Capture the cell that displays the provided text and extract its [X, Y] central coordinate. 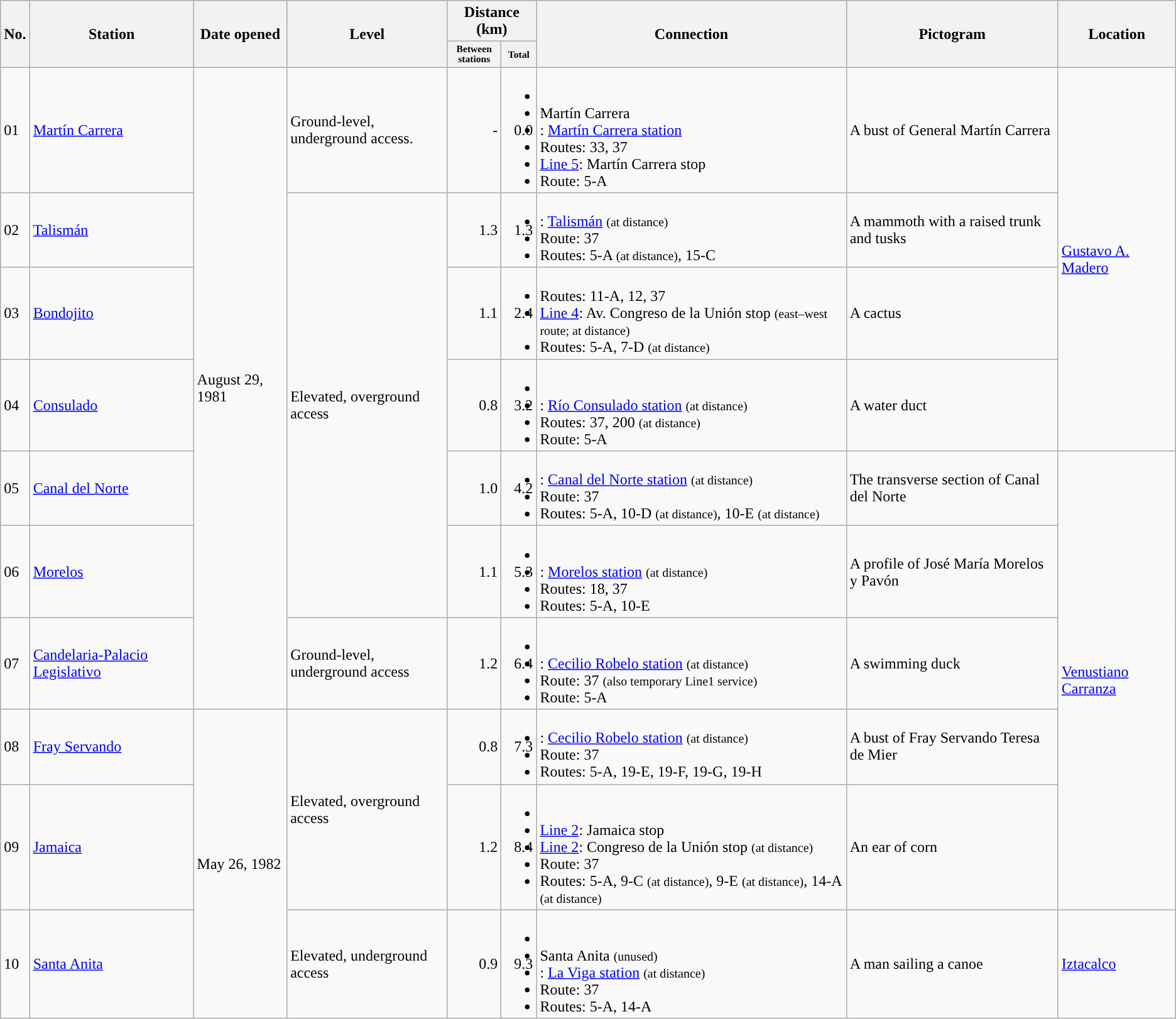
Consulado [112, 405]
Iztacalco [1117, 964]
Total [519, 54]
: Río Consulado station (at distance) Routes: 37, 200 (at distance) Route: 5-A [691, 405]
Canal del Norte [112, 489]
0.0 [519, 130]
- [474, 130]
Line 2: Jamaica stop Line 2: Congreso de la Unión stop (at distance) Route: 37 Routes: 5-A, 9-C (at distance), 9-E (at distance), 14-A (at distance) [691, 847]
3.2 [519, 405]
Date opened [240, 34]
No. [15, 34]
Candelaria-Palacio Legislativo [112, 663]
A profile of José María Morelos y Pavón [952, 572]
07 [15, 663]
01 [15, 130]
A bust of General Martín Carrera [952, 130]
08 [15, 746]
Talismán [112, 230]
: Cecilio Robelo station (at distance) Route: 37 Routes: 5-A, 19-E, 19-F, 19-G, 19-H [691, 746]
10 [15, 964]
Gustavo A. Madero [1117, 259]
04 [15, 405]
Connection [691, 34]
Morelos [112, 572]
1.0 [474, 489]
Martín Carrera : Martín Carrera station Routes: 33, 37 Line 5: Martín Carrera stop Route: 5-A [691, 130]
Elevated, underground access [367, 964]
8.4 [519, 847]
03 [15, 313]
Location [1117, 34]
Station [112, 34]
Santa Anita [112, 964]
A water duct [952, 405]
9.3 [519, 964]
05 [15, 489]
4.2 [519, 489]
: Cecilio Robelo station (at distance) Route: 37 (also temporary Line1 service) Route: 5-A [691, 663]
06 [15, 572]
7.3 [519, 746]
Jamaica [112, 847]
2.4 [519, 313]
May 26, 1982 [240, 864]
: Morelos station (at distance) Routes: 18, 37 Routes: 5-A, 10-E [691, 572]
A man sailing a canoe [952, 964]
A cactus [952, 313]
Distance (km) [492, 21]
Martín Carrera [112, 130]
Pictogram [952, 34]
Routes: 11-A, 12, 37 Line 4: Av. Congreso de la Unión stop (east–west route; at distance) Routes: 5-A, 7-D (at distance) [691, 313]
Betweenstations [474, 54]
09 [15, 847]
: Talismán (at distance) Route: 37 Routes: 5-A (at distance), 15-C [691, 230]
: Canal del Norte station (at distance) Route: 37 Routes: 5-A, 10-D (at distance), 10-E (at distance) [691, 489]
The transverse section of Canal del Norte [952, 489]
A swimming duck [952, 663]
0.9 [474, 964]
02 [15, 230]
A bust of Fray Servando Teresa de Mier [952, 746]
Bondojito [112, 313]
A mammoth with a raised trunk and tusks [952, 230]
An ear of corn [952, 847]
Fray Servando [112, 746]
Ground-level, underground access. [367, 130]
Level [367, 34]
6.4 [519, 663]
Santa Anita (unused) : La Viga station (at distance) Route: 37 Routes: 5-A, 14-A [691, 964]
Venustiano Carranza [1117, 680]
5.3 [519, 572]
August 29, 1981 [240, 388]
Ground-level, underground access [367, 663]
